Provide the [x, y] coordinate of the cell's center where the given text is located.  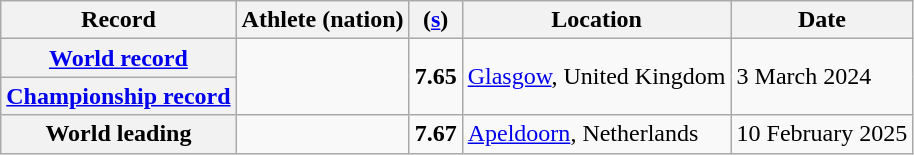
Athlete (nation) [322, 20]
(s) [436, 20]
Record [118, 20]
World leading [118, 134]
Glasgow, United Kingdom [596, 77]
Championship record [118, 96]
World record [118, 58]
3 March 2024 [822, 77]
7.67 [436, 134]
Location [596, 20]
7.65 [436, 77]
10 February 2025 [822, 134]
Apeldoorn, Netherlands [596, 134]
Date [822, 20]
